Pinpoint the cell where the given text exists, returning its (X, Y) midpoint coordinate. 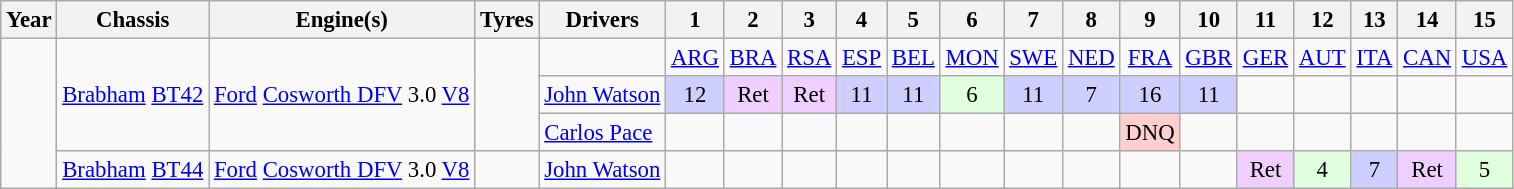
10 (1208, 20)
2 (752, 20)
Tyres (507, 20)
MON (972, 58)
Carlos Pace (602, 133)
8 (1092, 20)
3 (810, 20)
FRA (1150, 58)
13 (1374, 20)
USA (1484, 58)
GER (1265, 58)
16 (1150, 95)
Brabham BT42 (133, 96)
BEL (913, 58)
ESP (862, 58)
Brabham BT44 (133, 170)
GBR (1208, 58)
BRA (752, 58)
RSA (810, 58)
Year (29, 20)
CAN (1428, 58)
14 (1428, 20)
9 (1150, 20)
ARG (696, 58)
SWE (1034, 58)
Chassis (133, 20)
AUT (1322, 58)
Drivers (602, 20)
15 (1484, 20)
ITA (1374, 58)
DNQ (1150, 133)
Engine(s) (342, 20)
NED (1092, 58)
1 (696, 20)
